Pinpoint the cell where the given text exists, returning its (x, y) midpoint coordinate. 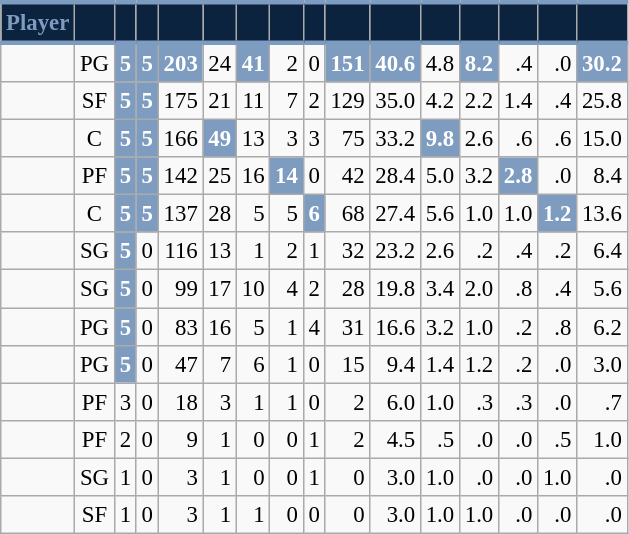
8.4 (602, 176)
14 (286, 176)
18 (180, 402)
6.0 (395, 402)
2.2 (478, 101)
15 (348, 364)
6.4 (602, 251)
15.0 (602, 139)
5.0 (440, 176)
4.5 (395, 439)
33.2 (395, 139)
27.4 (395, 214)
21 (220, 101)
142 (180, 176)
28.4 (395, 176)
2.8 (518, 176)
83 (180, 327)
17 (220, 289)
47 (180, 364)
137 (180, 214)
9.4 (395, 364)
129 (348, 101)
Player (38, 22)
4.8 (440, 62)
25 (220, 176)
116 (180, 251)
11 (252, 101)
68 (348, 214)
2.0 (478, 289)
10 (252, 289)
16.6 (395, 327)
30.2 (602, 62)
31 (348, 327)
175 (180, 101)
9 (180, 439)
41 (252, 62)
40.6 (395, 62)
6.2 (602, 327)
9.8 (440, 139)
13.6 (602, 214)
23.2 (395, 251)
8.2 (478, 62)
4.2 (440, 101)
42 (348, 176)
32 (348, 251)
24 (220, 62)
99 (180, 289)
35.0 (395, 101)
49 (220, 139)
19.8 (395, 289)
25.8 (602, 101)
.7 (602, 402)
3.4 (440, 289)
151 (348, 62)
75 (348, 139)
203 (180, 62)
166 (180, 139)
